Search for the cell housing the specified text and yield its [X, Y] center coordinate. 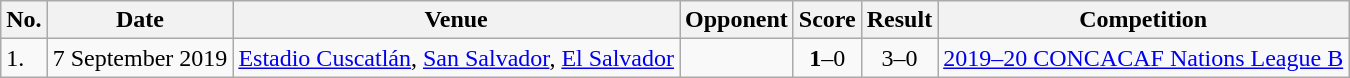
Venue [456, 20]
Date [140, 20]
Competition [1144, 20]
No. [24, 20]
7 September 2019 [140, 58]
Estadio Cuscatlán, San Salvador, El Salvador [456, 58]
1–0 [827, 58]
Score [827, 20]
1. [24, 58]
Result [899, 20]
2019–20 CONCACAF Nations League B [1144, 58]
Opponent [737, 20]
3–0 [899, 58]
